Capture the cell that displays the provided text and extract its (X, Y) central coordinate. 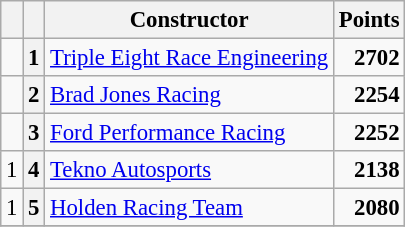
Ford Performance Racing (190, 133)
Triple Eight Race Engineering (190, 58)
2252 (368, 133)
2138 (368, 170)
Holden Racing Team (190, 208)
2080 (368, 208)
2702 (368, 58)
2 (34, 95)
Constructor (190, 20)
Tekno Autosports (190, 170)
Brad Jones Racing (190, 95)
2254 (368, 95)
3 (34, 133)
Points (368, 20)
4 (34, 170)
5 (34, 208)
